Pinpoint the cell where the given text exists, returning its [x, y] midpoint coordinate. 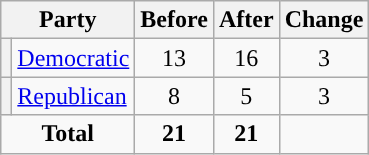
Party [68, 20]
13 [174, 58]
Democratic [74, 58]
Before [174, 20]
After [246, 20]
8 [174, 96]
5 [246, 96]
Total [68, 134]
16 [246, 58]
Republican [74, 96]
Change [324, 20]
